Determine the (X, Y) coordinate at the center of the cell enclosing the given text.  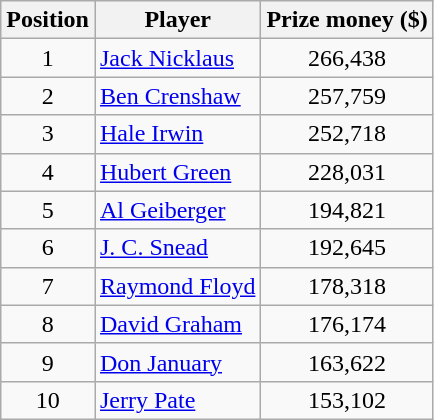
192,645 (347, 248)
2 (48, 96)
4 (48, 172)
257,759 (347, 96)
Ben Crenshaw (177, 96)
252,718 (347, 134)
Hale Irwin (177, 134)
266,438 (347, 58)
228,031 (347, 172)
Prize money ($) (347, 20)
176,174 (347, 324)
6 (48, 248)
David Graham (177, 324)
5 (48, 210)
1 (48, 58)
194,821 (347, 210)
163,622 (347, 362)
9 (48, 362)
Hubert Green (177, 172)
7 (48, 286)
Jerry Pate (177, 400)
3 (48, 134)
Player (177, 20)
8 (48, 324)
Don January (177, 362)
Jack Nicklaus (177, 58)
J. C. Snead (177, 248)
10 (48, 400)
Raymond Floyd (177, 286)
178,318 (347, 286)
Position (48, 20)
Al Geiberger (177, 210)
153,102 (347, 400)
